Scan for the cell matching the given text and deliver its [x, y] coordinate at center. 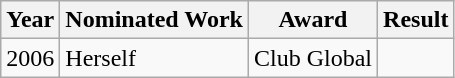
2006 [30, 58]
Year [30, 20]
Result [416, 20]
Herself [154, 58]
Award [312, 20]
Club Global [312, 58]
Nominated Work [154, 20]
